For the text-containing cell, return its midpoint in [x, y] coordinate format. 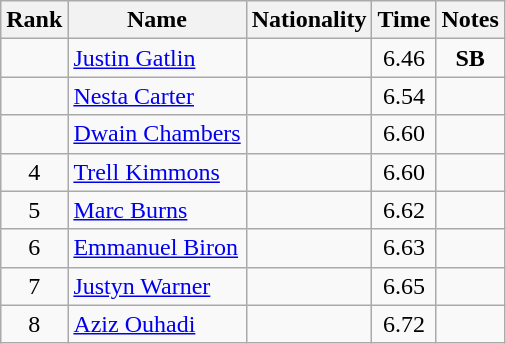
Time [404, 20]
6.63 [404, 248]
6.46 [404, 58]
Emmanuel Biron [157, 248]
4 [34, 172]
Nesta Carter [157, 96]
6.72 [404, 324]
Nationality [309, 20]
8 [34, 324]
Rank [34, 20]
Aziz Ouhadi [157, 324]
SB [470, 58]
Marc Burns [157, 210]
Name [157, 20]
Notes [470, 20]
Justin Gatlin [157, 58]
6.54 [404, 96]
Dwain Chambers [157, 134]
6.62 [404, 210]
6.65 [404, 286]
Trell Kimmons [157, 172]
6 [34, 248]
7 [34, 286]
5 [34, 210]
Justyn Warner [157, 286]
